Return the (X, Y) coordinate for the center point of the cell that contains the specified text.  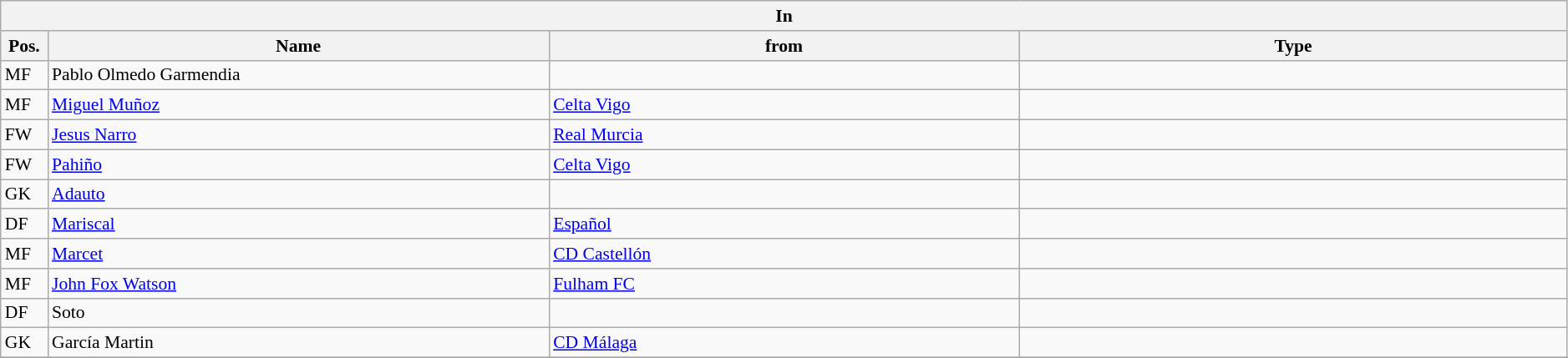
In (784, 16)
CD Málaga (784, 343)
Miguel Muñoz (298, 105)
Name (298, 46)
Pahiño (298, 164)
Fulham FC (784, 284)
Real Murcia (784, 135)
Pos. (24, 46)
Soto (298, 313)
from (784, 46)
García Martin (298, 343)
Mariscal (298, 224)
Adauto (298, 194)
CD Castellón (784, 254)
Marcet (298, 254)
Español (784, 224)
Jesus Narro (298, 135)
Type (1293, 46)
John Fox Watson (298, 284)
Pablo Olmedo Garmendia (298, 75)
